Find where the given text appears and provide that cell's center as (x, y) coordinate. 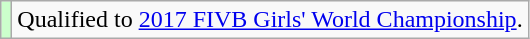
Qualified to 2017 FIVB Girls' World Championship. (270, 20)
